Output the [x, y] coordinate of the center of the cell containing the given text.  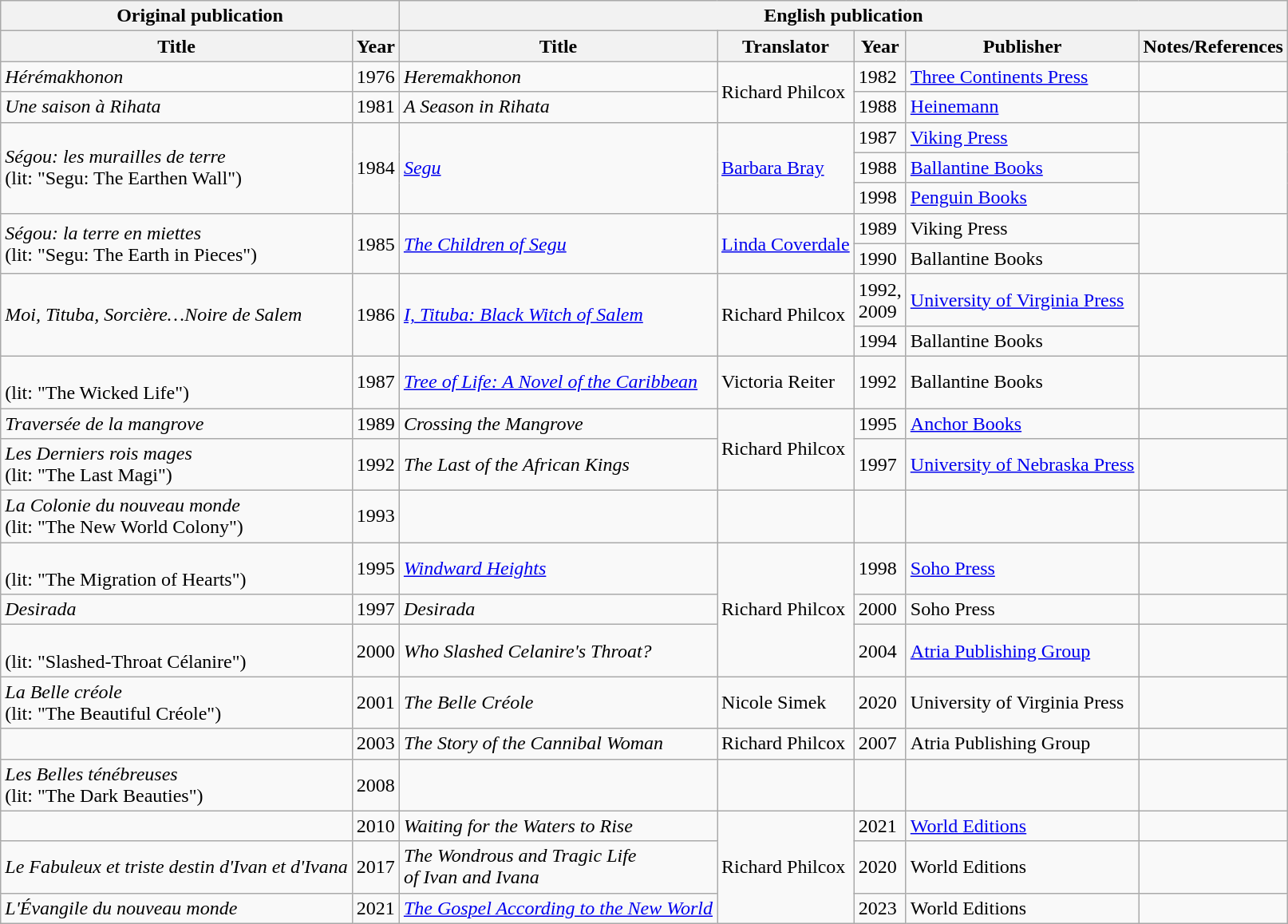
1984 [375, 168]
Le Fabuleux et triste destin d'Ivan et d'Ivana [177, 867]
2004 [879, 651]
Waiting for the Waters to Rise [558, 826]
The Story of the Cannibal Woman [558, 744]
1976 [375, 77]
Nicole Simek [786, 702]
2003 [375, 744]
La Belle créole(lit: "The Beautiful Créole") [177, 702]
2023 [879, 908]
(lit: "The Wicked Life") [177, 381]
University of Nebraska Press [1022, 464]
Segu [558, 168]
Ségou: la terre en miettes(lit: "Segu: The Earth in Pieces") [177, 243]
Anchor Books [1022, 424]
1981 [375, 107]
L'Évangile du nouveau monde [177, 908]
1982 [879, 77]
(lit: "Slashed-Throat Célanire") [177, 651]
Ségou: les murailles de terre(lit: "Segu: The Earthen Wall") [177, 168]
Traversée de la mangrove [177, 424]
A Season in Rihata [558, 107]
The Belle Créole [558, 702]
(lit: "The Migration of Hearts") [177, 568]
Heremakhonon [558, 77]
Original publication [200, 16]
Barbara Bray [786, 168]
Tree of Life: A Novel of the Caribbean [558, 381]
The Wondrous and Tragic Life of Ivan and Ivana [558, 867]
The Children of Segu [558, 243]
Penguin Books [1022, 198]
The Gospel According to the New World [558, 908]
2001 [375, 702]
Who Slashed Celanire's Throat? [558, 651]
1992, 2009 [879, 300]
Translator [786, 46]
Three Continents Press [1022, 77]
The Last of the African Kings [558, 464]
Les Belles ténébreuses(lit: "The Dark Beauties") [177, 785]
Crossing the Mangrove [558, 424]
2008 [375, 785]
Hérémakhonon [177, 77]
2007 [879, 744]
1990 [879, 259]
1986 [375, 314]
Publisher [1022, 46]
1985 [375, 243]
Une saison à Rihata [177, 107]
1994 [879, 341]
La Colonie du nouveau monde(lit: "The New World Colony") [177, 517]
Heinemann [1022, 107]
English publication [843, 16]
Linda Coverdale [786, 243]
Moi, Tituba, Sorcière…Noire de Salem [177, 314]
I, Tituba: Black Witch of Salem [558, 314]
Victoria Reiter [786, 381]
2017 [375, 867]
1993 [375, 517]
2010 [375, 826]
Windward Heights [558, 568]
Les Derniers rois mages(lit: "The Last Magi") [177, 464]
Notes/References [1213, 46]
